From the cell containing the given text, extract its center point as [x, y] coordinate. 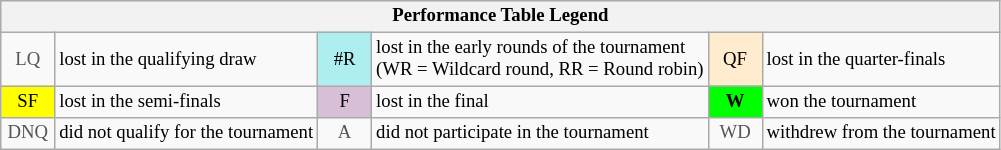
WD [735, 134]
won the tournament [881, 102]
#R [345, 60]
lost in the early rounds of the tournament(WR = Wildcard round, RR = Round robin) [540, 60]
lost in the final [540, 102]
A [345, 134]
withdrew from the tournament [881, 134]
lost in the quarter-finals [881, 60]
did not qualify for the tournament [186, 134]
DNQ [28, 134]
did not participate in the tournament [540, 134]
W [735, 102]
LQ [28, 60]
Performance Table Legend [500, 16]
SF [28, 102]
lost in the semi-finals [186, 102]
lost in the qualifying draw [186, 60]
QF [735, 60]
F [345, 102]
